Determine the (X, Y) coordinate at the center of the cell enclosing the given text.  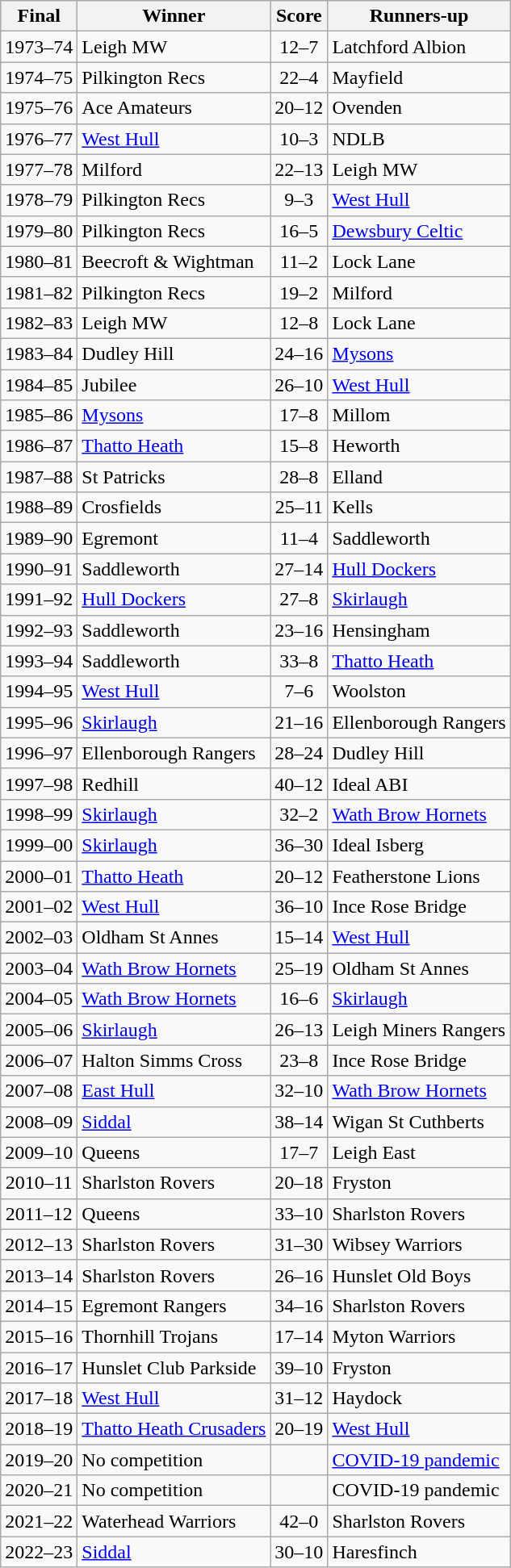
1996–97 (39, 753)
Leigh Miners Rangers (419, 1030)
Halton Simms Cross (174, 1060)
1979–80 (39, 231)
34–16 (299, 1306)
Jubilee (174, 385)
2013–14 (39, 1275)
Ovenden (419, 108)
1992–93 (39, 630)
2011–12 (39, 1214)
39–10 (299, 1368)
17–14 (299, 1336)
Featherstone Lions (419, 876)
Beecroft & Wightman (174, 261)
17–8 (299, 416)
1991–92 (39, 600)
10–3 (299, 139)
25–11 (299, 508)
2001–02 (39, 907)
Leigh East (419, 1152)
Winner (174, 16)
40–12 (299, 784)
32–10 (299, 1091)
31–12 (299, 1399)
NDLB (419, 139)
38–14 (299, 1122)
24–16 (299, 353)
Haresfinch (419, 1552)
2008–09 (39, 1122)
Ideal ABI (419, 784)
Hensingham (419, 630)
28–8 (299, 477)
33–8 (299, 661)
1984–85 (39, 385)
2014–15 (39, 1306)
21–16 (299, 722)
1975–76 (39, 108)
17–7 (299, 1152)
Wibsey Warriors (419, 1244)
26–10 (299, 385)
2017–18 (39, 1399)
7–6 (299, 692)
Kells (419, 508)
Ace Amateurs (174, 108)
Elland (419, 477)
2010–11 (39, 1183)
2022–23 (39, 1552)
20–18 (299, 1183)
1980–81 (39, 261)
1999–00 (39, 845)
Heworth (419, 446)
Millom (419, 416)
2016–17 (39, 1368)
Haydock (419, 1399)
36–10 (299, 907)
Hunslet Old Boys (419, 1275)
1983–84 (39, 353)
19–2 (299, 292)
28–24 (299, 753)
2002–03 (39, 938)
22–4 (299, 77)
15–8 (299, 446)
1981–82 (39, 292)
33–10 (299, 1214)
1994–95 (39, 692)
East Hull (174, 1091)
1978–79 (39, 200)
Myton Warriors (419, 1336)
25–19 (299, 968)
16–6 (299, 999)
Score (299, 16)
2018–19 (39, 1429)
11–4 (299, 538)
2009–10 (39, 1152)
1976–77 (39, 139)
Egremont Rangers (174, 1306)
2019–20 (39, 1460)
22–13 (299, 169)
1986–87 (39, 446)
2006–07 (39, 1060)
11–2 (299, 261)
1974–75 (39, 77)
Final (39, 16)
Redhill (174, 784)
23–16 (299, 630)
Crosfields (174, 508)
12–8 (299, 323)
Dewsbury Celtic (419, 231)
2005–06 (39, 1030)
2020–21 (39, 1491)
1982–83 (39, 323)
26–16 (299, 1275)
Runners-up (419, 16)
2021–22 (39, 1521)
1998–99 (39, 814)
2015–16 (39, 1336)
15–14 (299, 938)
1988–89 (39, 508)
36–30 (299, 845)
Wigan St Cuthberts (419, 1122)
Latchford Albion (419, 47)
42–0 (299, 1521)
30–10 (299, 1552)
1985–86 (39, 416)
St Patricks (174, 477)
2000–01 (39, 876)
1987–88 (39, 477)
Thornhill Trojans (174, 1336)
2003–04 (39, 968)
1989–90 (39, 538)
Mayfield (419, 77)
27–14 (299, 569)
31–30 (299, 1244)
Woolston (419, 692)
2004–05 (39, 999)
23–8 (299, 1060)
Thatto Heath Crusaders (174, 1429)
32–2 (299, 814)
26–13 (299, 1030)
2012–13 (39, 1244)
Egremont (174, 538)
1990–91 (39, 569)
20–19 (299, 1429)
1973–74 (39, 47)
1977–78 (39, 169)
Waterhead Warriors (174, 1521)
1995–96 (39, 722)
1993–94 (39, 661)
1997–98 (39, 784)
9–3 (299, 200)
Hunslet Club Parkside (174, 1368)
2007–08 (39, 1091)
Ideal Isberg (419, 845)
16–5 (299, 231)
12–7 (299, 47)
27–8 (299, 600)
